Search for the cell housing the specified text and yield its (X, Y) center coordinate. 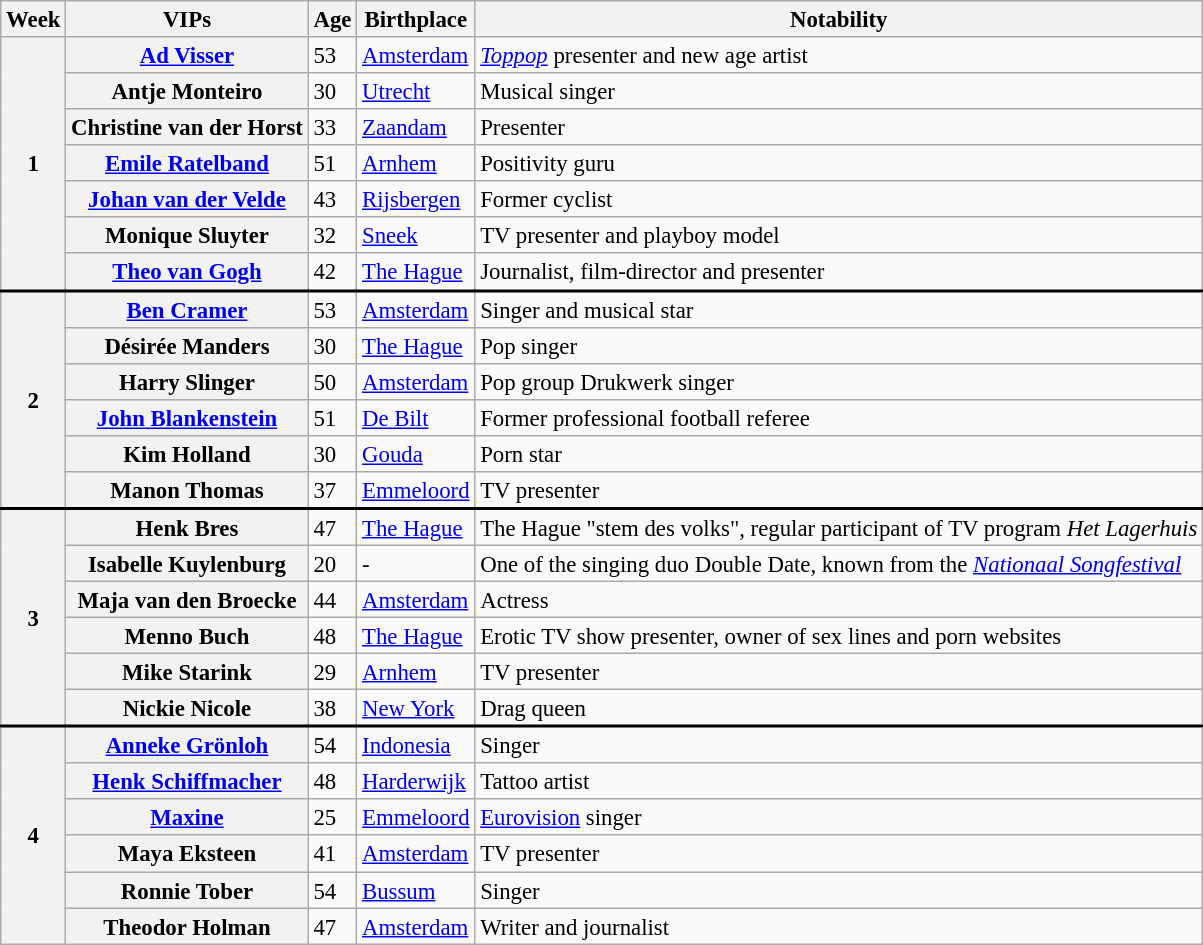
Former cyclist (839, 199)
Monique Sluyter (187, 236)
Ronnie Tober (187, 890)
44 (332, 599)
Erotic TV show presenter, owner of sex lines and porn websites (839, 636)
Tattoo artist (839, 781)
One of the singing duo Double Date, known from the Nationaal Songfestival (839, 563)
Manon Thomas (187, 490)
De Bilt (416, 417)
Henk Schiffmacher (187, 781)
Isabelle Kuylenburg (187, 563)
Singer and musical star (839, 308)
Theo van Gogh (187, 272)
Christine van der Horst (187, 127)
42 (332, 272)
Week (34, 19)
New York (416, 708)
33 (332, 127)
Maya Eksteen (187, 854)
Gouda (416, 454)
Age (332, 19)
The Hague "stem des volks", regular participant of TV program Het Lagerhuis (839, 526)
Porn star (839, 454)
Pop singer (839, 345)
Indonesia (416, 746)
Utrecht (416, 91)
38 (332, 708)
4 (34, 836)
Musical singer (839, 91)
Kim Holland (187, 454)
43 (332, 199)
Actress (839, 599)
Writer and journalist (839, 926)
Ben Cramer (187, 308)
Emile Ratelband (187, 163)
TV presenter and playboy model (839, 236)
Maja van den Broecke (187, 599)
3 (34, 617)
Antje Monteiro (187, 91)
Pop group Drukwerk singer (839, 381)
Mike Starink (187, 672)
Anneke Grönloh (187, 746)
Bussum (416, 890)
Notability (839, 19)
Eurovision singer (839, 818)
29 (332, 672)
Maxine (187, 818)
Zaandam (416, 127)
2 (34, 399)
Harderwijk (416, 781)
25 (332, 818)
Nickie Nicole (187, 708)
Johan van der Velde (187, 199)
Ad Visser (187, 55)
Birthplace (416, 19)
32 (332, 236)
Journalist, film-director and presenter (839, 272)
50 (332, 381)
Presenter (839, 127)
Rijsbergen (416, 199)
Menno Buch (187, 636)
- (416, 563)
Harry Slinger (187, 381)
Sneek (416, 236)
Henk Bres (187, 526)
1 (34, 164)
Toppop presenter and new age artist (839, 55)
Drag queen (839, 708)
20 (332, 563)
VIPs (187, 19)
41 (332, 854)
John Blankenstein (187, 417)
Positivity guru (839, 163)
Former professional football referee (839, 417)
37 (332, 490)
Désirée Manders (187, 345)
Theodor Holman (187, 926)
